Identify which cell holds the provided text, then report its [x, y] central coordinate. 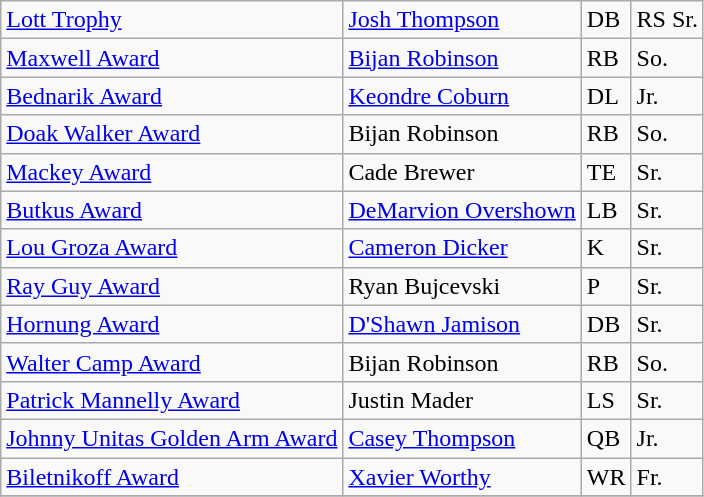
Josh Thompson [462, 20]
RS Sr. [667, 20]
Mackey Award [172, 172]
Keondre Coburn [462, 96]
LS [606, 400]
P [606, 286]
DeMarvion Overshown [462, 210]
Ryan Bujcevski [462, 286]
Ray Guy Award [172, 286]
Justin Mader [462, 400]
Lou Groza Award [172, 248]
TE [606, 172]
Butkus Award [172, 210]
Xavier Worthy [462, 477]
Lott Trophy [172, 20]
Hornung Award [172, 324]
Cade Brewer [462, 172]
Cameron Dicker [462, 248]
Biletnikoff Award [172, 477]
Patrick Mannelly Award [172, 400]
DL [606, 96]
QB [606, 438]
Walter Camp Award [172, 362]
Maxwell Award [172, 58]
Fr. [667, 477]
Doak Walker Award [172, 134]
Casey Thompson [462, 438]
Johnny Unitas Golden Arm Award [172, 438]
WR [606, 477]
Bednarik Award [172, 96]
LB [606, 210]
K [606, 248]
D'Shawn Jamison [462, 324]
